Find where the given text appears and provide that cell's center as [X, Y] coordinate. 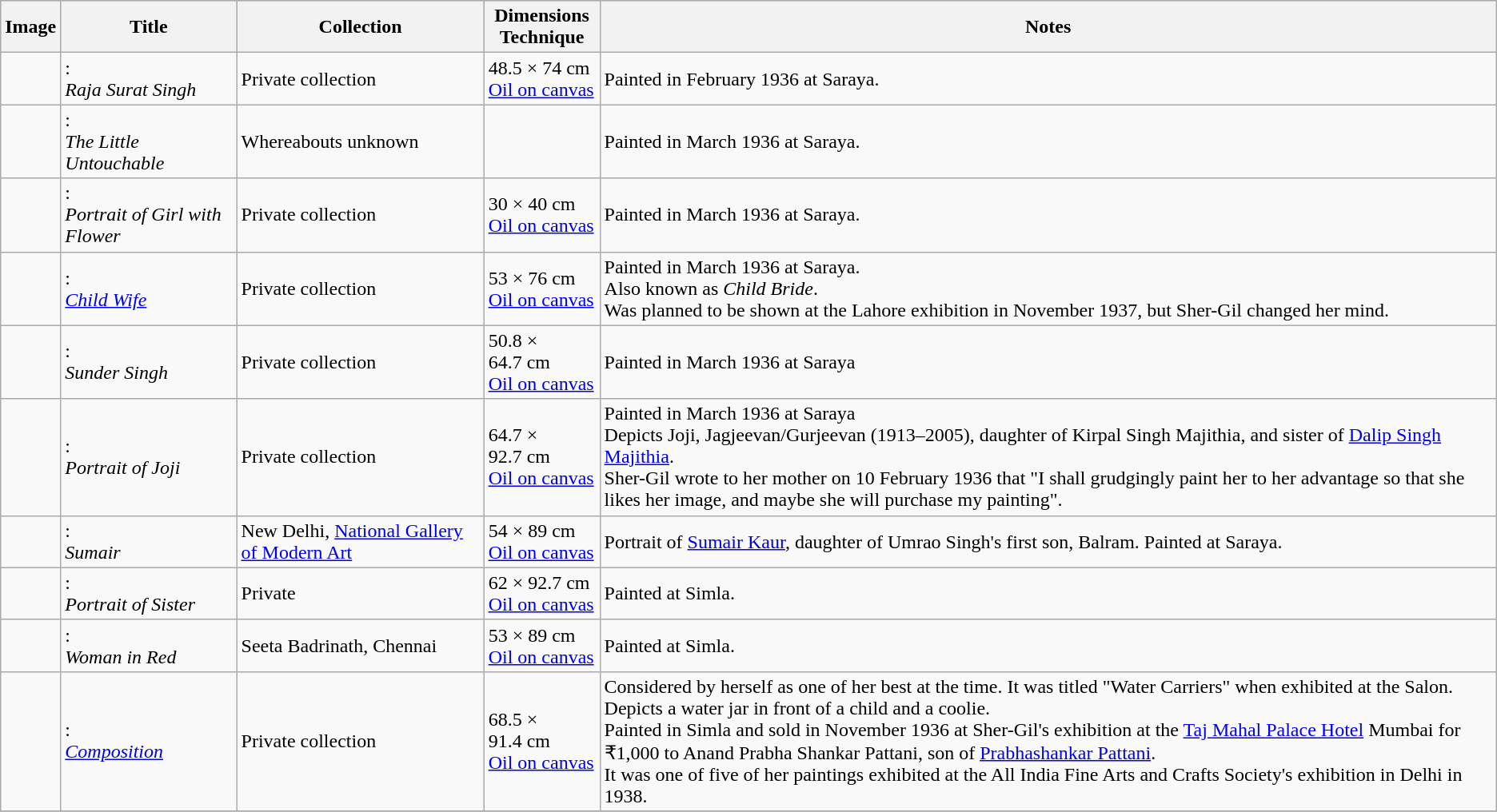
:Sunder Singh [149, 362]
48.5 × 74 cmOil on canvas [542, 78]
DimensionsTechnique [542, 27]
:The Little Untouchable [149, 141]
:Child Wife [149, 289]
30 × 40 cmOil on canvas [542, 215]
:Portrait of Girl with Flower [149, 215]
64.7 × 92.7 cmOil on canvas [542, 457]
Painted in February 1936 at Saraya. [1048, 78]
Seeta Badrinath, Chennai [360, 646]
53 × 89 cmOil on canvas [542, 646]
Collection [360, 27]
Whereabouts unknown [360, 141]
Painted in March 1936 at Saraya [1048, 362]
68.5 × 91.4 cmOil on canvas [542, 742]
Notes [1048, 27]
:Composition [149, 742]
New Delhi, National Gallery of Modern Art [360, 542]
Private [360, 593]
Portrait of Sumair Kaur, daughter of Umrao Singh's first son, Balram. Painted at Saraya. [1048, 542]
:Raja Surat Singh [149, 78]
53 × 76 cmOil on canvas [542, 289]
:Sumair [149, 542]
62 × 92.7 cmOil on canvas [542, 593]
Image [30, 27]
:Portrait of Joji [149, 457]
54 × 89 cmOil on canvas [542, 542]
:Woman in Red [149, 646]
Title [149, 27]
50.8 × 64.7 cmOil on canvas [542, 362]
:Portrait of Sister [149, 593]
